Search for the cell housing the specified text and yield its (x, y) center coordinate. 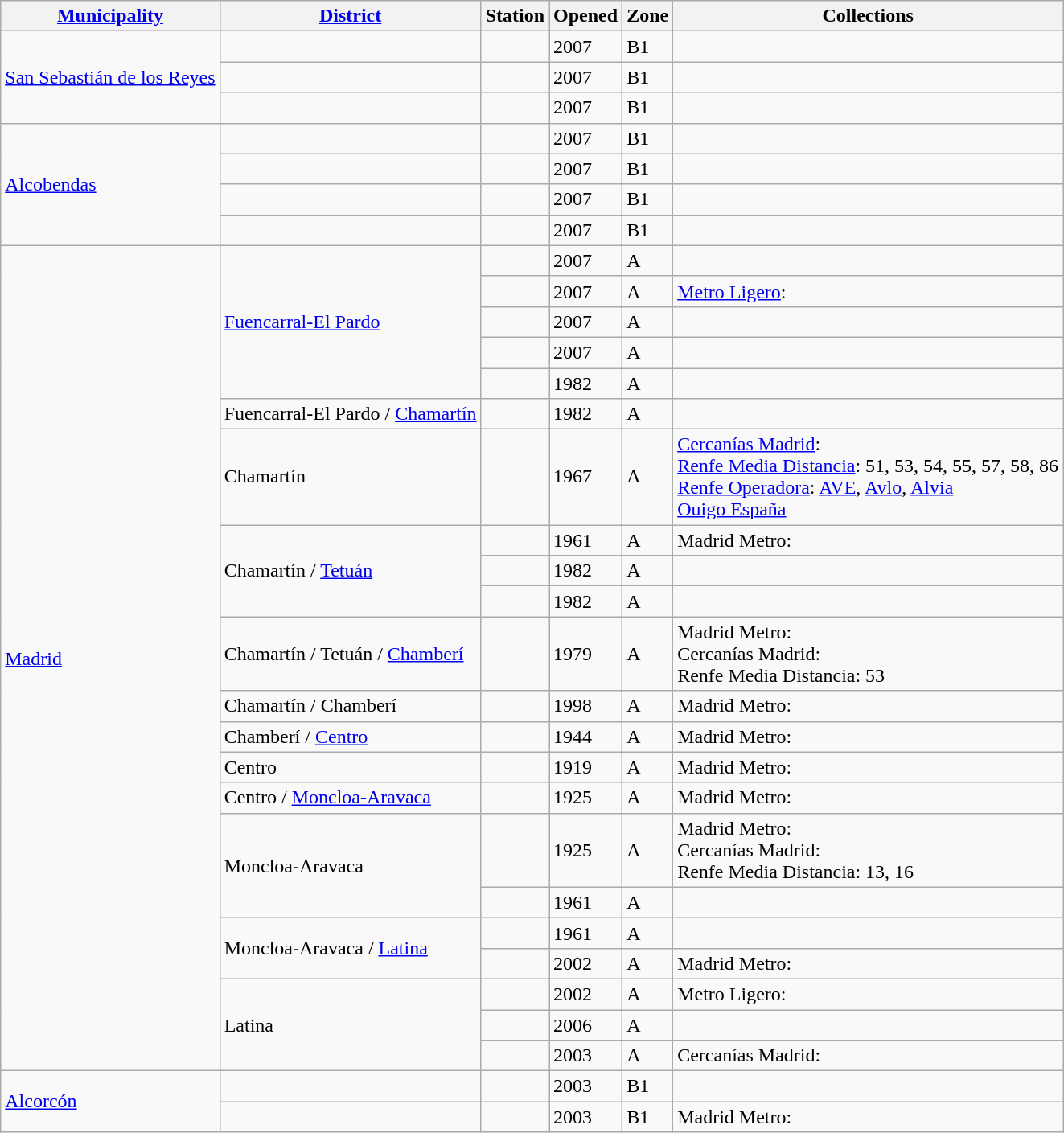
1998 (585, 706)
Madrid Metro: Cercanías Madrid: Renfe Media Distancia: 13, 16 (869, 850)
Chamartín / Tetuán / Chamberí (351, 654)
Fuencarral-El Pardo / Chamartín (351, 414)
Cercanías Madrid: Renfe Media Distancia: 51, 53, 54, 55, 57, 58, 86Renfe Operadora: AVE, Avlo, AlviaOuigo España (869, 478)
District (351, 16)
Latina (351, 1024)
Opened (585, 16)
Fuencarral-El Pardo (351, 322)
Alcobendas (110, 184)
1967 (585, 478)
Moncloa-Aravaca (351, 865)
Madrid Metro: Cercanías Madrid: Renfe Media Distancia: 53 (869, 654)
Zone (648, 16)
Municipality (110, 16)
Alcorcón (110, 1102)
Chamartín / Tetuán (351, 571)
Madrid (110, 658)
San Sebastián de los Reyes (110, 77)
Chamberí / Centro (351, 737)
Station (515, 16)
Chamartín (351, 478)
1944 (585, 737)
2006 (585, 1025)
Moncloa-Aravaca / Latina (351, 948)
Centro (351, 767)
1979 (585, 654)
Collections (869, 16)
Chamartín / Chamberí (351, 706)
Cercanías Madrid: (869, 1056)
Centro / Moncloa-Aravaca (351, 798)
1919 (585, 767)
